Detect which cell encompasses the target text, then output its [x, y] center coordinate. 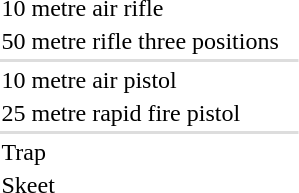
25 metre rapid fire pistol [140, 113]
50 metre rifle three positions [140, 41]
Trap [140, 152]
10 metre air pistol [140, 80]
